Return the (x, y) coordinate for the center point of the cell that contains the specified text.  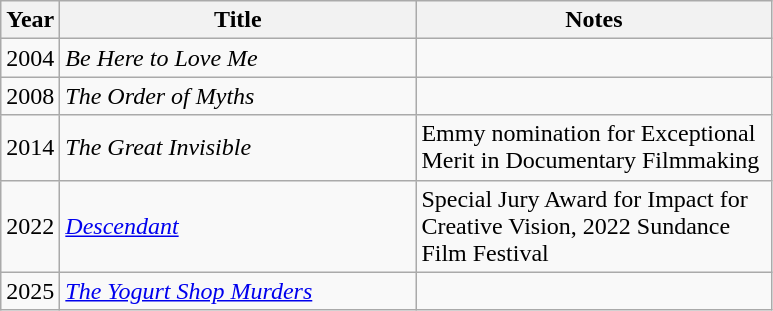
Special Jury Award for Impact for Creative Vision, 2022 Sundance Film Festival (594, 226)
2025 (30, 291)
2022 (30, 226)
Year (30, 20)
2008 (30, 96)
2014 (30, 148)
The Yogurt Shop Murders (238, 291)
The Order of Myths (238, 96)
Title (238, 20)
The Great Invisible (238, 148)
Descendant (238, 226)
2004 (30, 58)
Emmy nomination for Exceptional Merit in Documentary Filmmaking (594, 148)
Notes (594, 20)
Be Here to Love Me (238, 58)
